Determine the (x, y) coordinate at the center of the cell enclosing the given text.  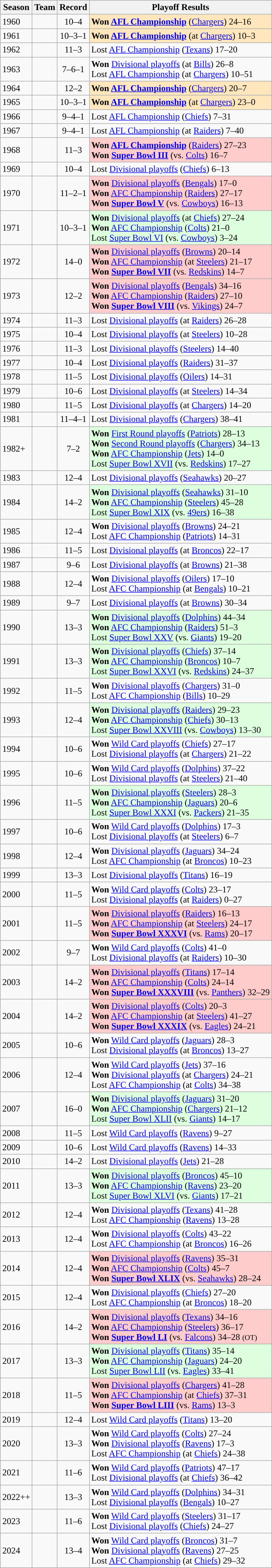
1994 (16, 749)
1964 (16, 88)
Lost Divisional playoffs (Raiders) 31–37 (181, 363)
1973 (16, 296)
Won Wild Card playoffs (Steelers) 31–17 Lost Divisional playoffs (Chiefs) 24–27 (181, 1521)
Playoff Results (181, 7)
1991 (16, 661)
1967 (16, 131)
Won Wild Card playoffs (Dolphins) 17–3Lost Divisional playoffs (at Steelers) 6–7 (181, 832)
1992 (16, 690)
Lost Divisional playoffs (Jets) 21–28 (181, 1161)
1977 (16, 363)
Won Divisional playoffs (Raiders) 16–13 Won AFC Championship (at Steelers) 24–17Won Super Bowl XXXVI (vs. Rams) 20–17 (181, 923)
1988 (16, 584)
1998 (16, 856)
Lost Divisional playoffs (at Browns) 21–38 (181, 564)
Lost Divisional playoffs (at Raiders) 26–28 (181, 320)
2002 (16, 952)
Won Divisional playoffs (Chiefs) 37–14Won AFC Championship (Broncos) 10–7Lost Super Bowl XXVI (vs. Redskins) 24–37 (181, 661)
1997 (16, 832)
1995 (16, 773)
1983 (16, 478)
Won Divisional playoffs (Jaguars) 34–24Lost AFC Championship (at Broncos) 10–23 (181, 856)
Won Divisional playoffs (Oilers) 17–10Lost AFC Championship (at Bengals) 10–21 (181, 584)
Won Divisional playoffs (Browns) 20–14Won AFC Championship (at Steelers) 21–17Won Super Bowl VII (vs. Redskins) 14–7 (181, 262)
2015 (16, 1298)
Lost Divisional playoffs (Chargers) 38–41 (181, 419)
2004 (16, 1016)
2022++ (16, 1497)
2003 (16, 982)
Won Divisional playoffs (Chargers) 41–28 Won AFC Championship (at Chiefs) 37–31 Won Super Bowl LIII (vs. Rams) 13–3 (181, 1395)
Won Wild Card playoffs (Jets) 37–16Won Divisional playoffs (at Chargers) 24–21Lost AFC Championship (at Colts) 34–38 (181, 1075)
2021 (16, 1473)
1963 (16, 69)
2008 (16, 1133)
1984 (16, 502)
1970 (16, 193)
Won AFL Championship (at Chargers) 10–3 (181, 36)
1969 (16, 169)
Won Wild Card playoffs (Dolphins) 34–31 Lost Divisional playoffs (Bengals) 10–27 (181, 1497)
Won AFL Championship (Chargers) 24–16 (181, 22)
Won Divisional playoffs (Titans) 17–14Won AFC Championship (Colts) 24–14Won Super Bowl XXXVIII (vs. Panthers) 32–29 (181, 982)
1961 (16, 36)
Won Wild Card playoffs (Colts) 27–24 Won Divisional playoffs (Ravens) 17–3 Lost AFC Championship (at Chiefs) 24–38 (181, 1444)
Lost Divisional playoffs (at Chargers) 14–20 (181, 405)
Won Wild Card playoffs (Colts) 41–0Lost Divisional playoffs (at Raiders) 10–30 (181, 952)
11–4–1 (73, 419)
1979 (16, 391)
Lost Divisional playoffs (at Steelers) 14–34 (181, 391)
Lost Wild Card playoffs (Ravens) 14–33 (181, 1147)
Won Wild Card playoffs (Chiefs) 27–17Lost Divisional playoffs (at Chargers) 21–22 (181, 749)
1960 (16, 22)
Lost Divisional playoffs (Oilers) 14–31 (181, 377)
2009 (16, 1147)
Won Wild Card playoffs (Colts) 23–17 Lost Divisional playoffs (at Raiders) 0–27 (181, 894)
1975 (16, 334)
2023 (16, 1521)
11–2–1 (73, 193)
2024 (16, 1551)
1985 (16, 531)
Won Divisional playoffs (at Chiefs) 27–24 Won AFC Championship (Colts) 21–0Lost Super Bowl VI (vs. Cowboys) 3–24 (181, 228)
Lost Wild Card playoffs (Titans) 13–20 (181, 1419)
Won Divisional playoffs (at Bills) 26–8Lost AFL Championship (at Chargers) 10–51 (181, 69)
1962 (16, 50)
Season (16, 7)
2000 (16, 894)
Won Divisional playoffs (Colts) 20–3Won AFC Championship (at Steelers) 41–27Won Super Bowl XXXIX (vs. Eagles) 24–21 (181, 1016)
2017 (16, 1361)
Lost AFL Championship (Texans) 17–20 (181, 50)
1990 (16, 627)
2007 (16, 1109)
13–4 (73, 1551)
Won Divisional playoffs (Bengals) 17–0Won AFC Championship (Raiders) 27–17Won Super Bowl V (vs. Cowboys) 16–13 (181, 193)
1993 (16, 720)
1974 (16, 320)
Won Divisional playoffs (Colts) 43–22 Lost AFC Championship (at Broncos) 16–26 (181, 1239)
2020 (16, 1444)
Lost AFL Championship (at Raiders) 7–40 (181, 131)
Lost Divisional playoffs (at Browns) 30–34 (181, 603)
1971 (16, 228)
1986 (16, 550)
1966 (16, 116)
2013 (16, 1239)
1996 (16, 802)
Won Divisional playoffs (Texans) 41–28Lost AFC Championship (Ravens) 13–28 (181, 1215)
1965 (16, 102)
Lost Divisional playoffs (at Broncos) 22–17 (181, 550)
2011 (16, 1186)
Won AFL Championship (at Chargers) 23–0 (181, 102)
Won Divisional playoffs (Dolphins) 44–34Won AFC Championship (Raiders) 51–3Lost Super Bowl XXV (vs. Giants) 19–20 (181, 627)
1978 (16, 377)
Won Divisional playoffs (Texans) 34–16Won AFC Championship (Steelers) 36–17Won Super Bowl LI (vs. Falcons) 34–28 (OT) (181, 1327)
Won Divisional playoffs (Jaguars) 31–20Won AFC Championship (Chargers) 21–12Lost Super Bowl XLII (vs. Giants) 14–17 (181, 1109)
Won Divisional playoffs (Steelers) 28–3Won AFC Championship (Jaguars) 20–6Lost Super Bowl XXXI (vs. Packers) 21–35 (181, 802)
1972 (16, 262)
Lost Divisional playoffs (Titans) 16–19 (181, 875)
16–0 (73, 1109)
Lost Divisional playoffs (Chiefs) 6–13 (181, 169)
2016 (16, 1327)
2001 (16, 923)
Lost Divisional playoffs (Steelers) 14–40 (181, 349)
Won Divisional playoffs (Browns) 24–21Lost AFC Championship (Patriots) 14–31 (181, 531)
Won Divisional playoffs (Chargers) 31–0Lost AFC Championship (Bills) 10–29 (181, 690)
1980 (16, 405)
Team (45, 7)
Won Divisional playoffs (Seahawks) 31–10Won AFC Championship (Steelers) 45–28Lost Super Bowl XIX (vs. 49ers) 16–38 (181, 502)
Won Divisional playoffs (Broncos) 45–10Won AFC Championship (Ravens) 23–20Lost Super Bowl XLVI (vs. Giants) 17–21 (181, 1186)
1987 (16, 564)
1968 (16, 150)
Lost AFL Championship (Chiefs) 7–31 (181, 116)
2005 (16, 1045)
2012 (16, 1215)
7–6–1 (73, 69)
1999 (16, 875)
Won Divisional playoffs (Ravens) 35–31 Won AFC Championship (Colts) 45–7 Won Super Bowl XLIX (vs. Seahawks) 28–24 (181, 1268)
Won Divisional playoffs (Raiders) 29–23Won AFC Championship (Chiefs) 30–13Lost Super Bowl XXVIII (vs. Cowboys) 13–30 (181, 720)
Won Wild Card playoffs (Broncos) 31–7 Won Divisional playoffs (Ravens) 27–25 Lost AFC Championship (at Chiefs) 29–32 (181, 1551)
7–2 (73, 449)
Won Divisional playoffs (Titans) 35–14Won AFC Championship (Jaguars) 24–20Lost Super Bowl LII (vs. Eagles) 33–41 (181, 1361)
9–6 (73, 564)
Won Wild Card playoffs (Patriots) 47–17Lost Divisional playoffs (at Chiefs) 36–42 (181, 1473)
1989 (16, 603)
Lost Divisional playoffs (Seahawks) 20–27 (181, 478)
Won Wild Card playoffs (Dolphins) 37–22Lost Divisional playoffs (at Steelers) 21–40 (181, 773)
Lost Divisional playoffs (at Steelers) 10–28 (181, 334)
Record (73, 7)
2019 (16, 1419)
Lost Wild Card playoffs (Ravens) 9–27 (181, 1133)
1976 (16, 349)
2014 (16, 1268)
1982+ (16, 449)
1981 (16, 419)
Won Wild Card playoffs (Jaguars) 28–3Lost Divisional playoffs (at Broncos) 13–27 (181, 1045)
2010 (16, 1161)
2018 (16, 1395)
Won Divisional playoffs (Chiefs) 27–20Lost AFC Championship (at Broncos) 18–20 (181, 1298)
Won Divisional playoffs (Bengals) 34–16Won AFC Championship (Raiders) 27–10Won Super Bowl VIII (vs. Vikings) 24–7 (181, 296)
Won AFL Championship (Raiders) 27–23Won Super Bowl III (vs. Colts) 16–7 (181, 150)
Won AFL Championship (Chargers) 20–7 (181, 88)
14–0 (73, 262)
2006 (16, 1075)
